Determine the [X, Y] coordinate at the center of the cell enclosing the given text.  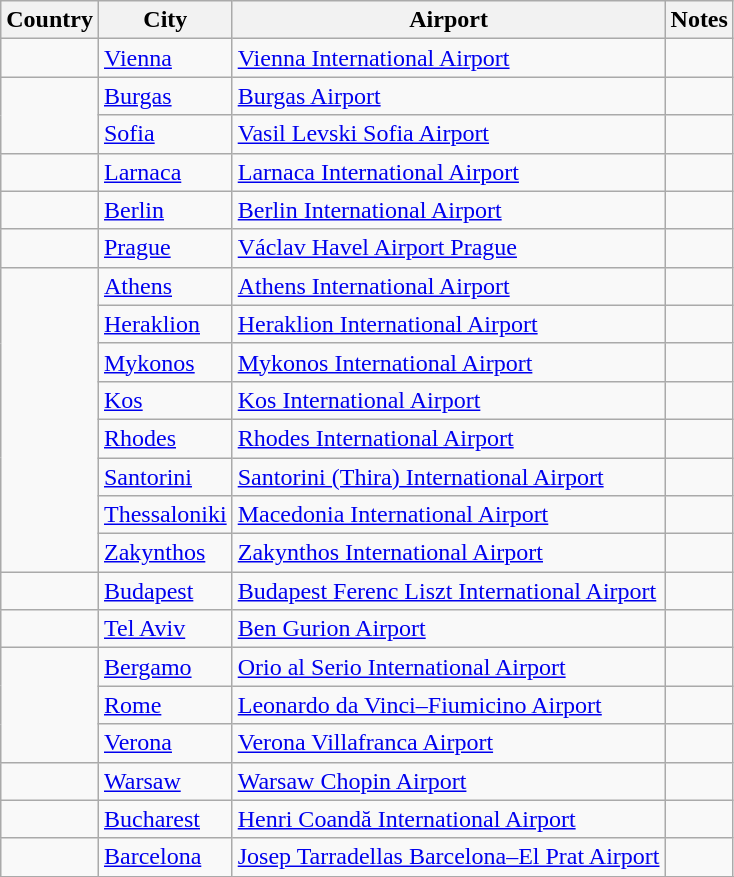
Rome [165, 705]
Tel Aviv [165, 629]
Václav Havel Airport Prague [448, 248]
Rhodes [165, 438]
Bergamo [165, 667]
Heraklion [165, 324]
Budapest [165, 591]
Verona [165, 743]
Bucharest [165, 819]
Berlin [165, 210]
Vienna International Airport [448, 58]
Athens International Airport [448, 286]
Sofia [165, 134]
Country [50, 20]
Santorini [165, 477]
Heraklion International Airport [448, 324]
Berlin International Airport [448, 210]
Zakynthos [165, 553]
Mykonos [165, 362]
Warsaw [165, 781]
Budapest Ferenc Liszt International Airport [448, 591]
Vasil Levski Sofia Airport [448, 134]
Josep Tarradellas Barcelona–El Prat Airport [448, 857]
Orio al Serio International Airport [448, 667]
Barcelona [165, 857]
Warsaw Chopin Airport [448, 781]
Henri Coandă International Airport [448, 819]
Vienna [165, 58]
Notes [699, 20]
Larnaca International Airport [448, 172]
Zakynthos International Airport [448, 553]
Rhodes International Airport [448, 438]
Larnaca [165, 172]
Leonardo da Vinci–Fiumicino Airport [448, 705]
Macedonia International Airport [448, 515]
Athens [165, 286]
Burgas Airport [448, 96]
Burgas [165, 96]
Thessaloniki [165, 515]
Kos International Airport [448, 400]
Ben Gurion Airport [448, 629]
Santorini (Thira) International Airport [448, 477]
Mykonos International Airport [448, 362]
Verona Villafranca Airport [448, 743]
Kos [165, 400]
Airport [448, 20]
Prague [165, 248]
City [165, 20]
